From the cell containing the given text, extract its center point as (x, y) coordinate. 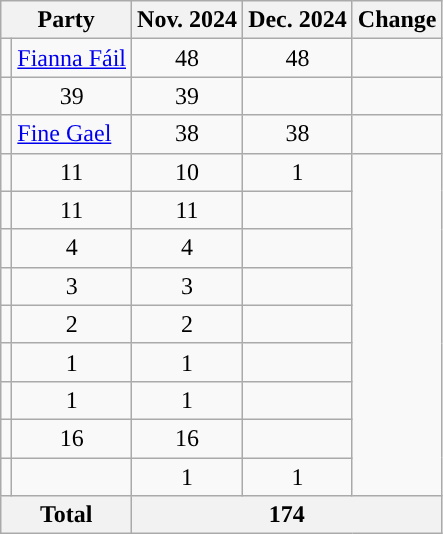
Dec. 2024 (298, 20)
Fine Gael (72, 134)
10 (188, 172)
Party (66, 20)
Change (397, 20)
Fianna Fáil (72, 58)
Total (66, 515)
Nov. 2024 (188, 20)
174 (288, 515)
